Extract the (X, Y) coordinate from the center of the cell holding the provided text.  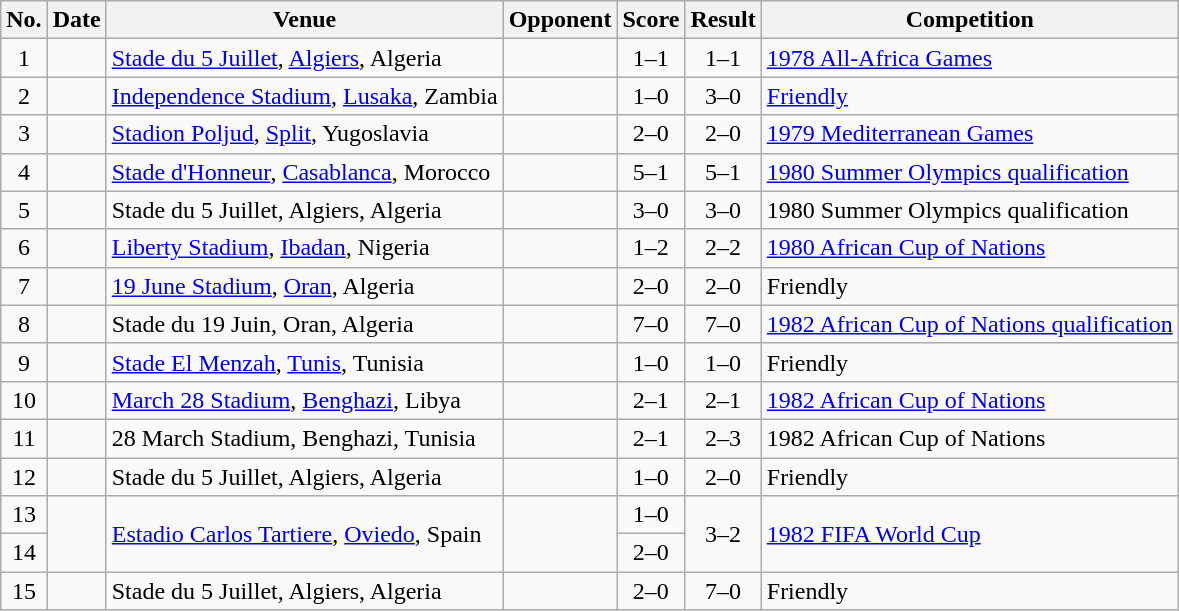
1 (24, 58)
Estadio Carlos Tartiere, Oviedo, Spain (304, 534)
Independence Stadium, Lusaka, Zambia (304, 96)
5 (24, 210)
1979 Mediterranean Games (970, 134)
7 (24, 286)
3–2 (723, 534)
March 28 Stadium, Benghazi, Libya (304, 400)
Stade El Menzah, Tunis, Tunisia (304, 362)
Stadion Poljud, Split, Yugoslavia (304, 134)
1–2 (651, 248)
Opponent (560, 20)
12 (24, 477)
4 (24, 172)
28 March Stadium, Benghazi, Tunisia (304, 438)
Score (651, 20)
Stade d'Honneur, Casablanca, Morocco (304, 172)
3 (24, 134)
Result (723, 20)
No. (24, 20)
19 June Stadium, Oran, Algeria (304, 286)
Venue (304, 20)
1980 African Cup of Nations (970, 248)
10 (24, 400)
11 (24, 438)
2–3 (723, 438)
1978 All-Africa Games (970, 58)
2 (24, 96)
2–2 (723, 248)
13 (24, 515)
15 (24, 591)
6 (24, 248)
1982 African Cup of Nations qualification (970, 324)
Date (76, 20)
14 (24, 553)
Liberty Stadium, Ibadan, Nigeria (304, 248)
Competition (970, 20)
Stade du 19 Juin, Oran, Algeria (304, 324)
9 (24, 362)
8 (24, 324)
1982 FIFA World Cup (970, 534)
